Output the [x, y] coordinate of the center of the cell containing the given text.  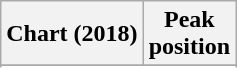
Peakposition [189, 34]
Chart (2018) [72, 34]
